Pinpoint the cell where the given text exists, returning its (x, y) midpoint coordinate. 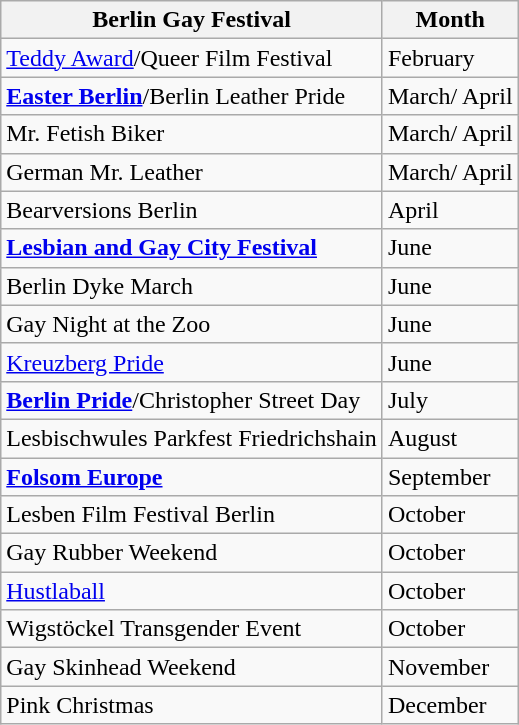
Berlin Dyke March (192, 286)
Lesbischwules Parkfest Friedrichshain (192, 438)
Teddy Award/Queer Film Festival (192, 58)
Mr. Fetish Biker (192, 134)
Month (450, 20)
November (450, 667)
Lesbian and Gay City Festival (192, 248)
Pink Christmas (192, 705)
Gay Night at the Zoo (192, 324)
Folsom Europe (192, 477)
Berlin Gay Festival (192, 20)
Hustlaball (192, 591)
Lesben Film Festival Berlin (192, 515)
December (450, 705)
April (450, 210)
August (450, 438)
September (450, 477)
Berlin Pride/Christopher Street Day (192, 400)
Bearversions Berlin (192, 210)
Gay Rubber Weekend (192, 553)
Gay Skinhead Weekend (192, 667)
Easter Berlin/Berlin Leather Pride (192, 96)
German Mr. Leather (192, 172)
July (450, 400)
Wigstöckel Transgender Event (192, 629)
February (450, 58)
Kreuzberg Pride (192, 362)
